Detect which cell encompasses the target text, then output its [x, y] center coordinate. 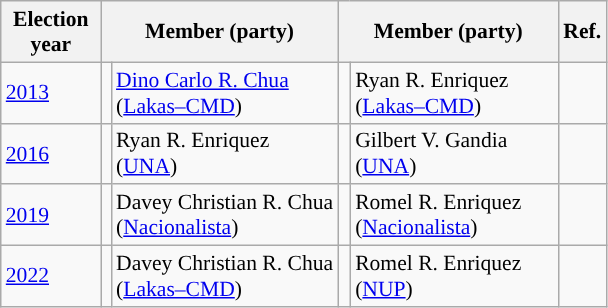
Dino Carlo R. Chua(Lakas–CMD) [224, 92]
Davey Christian R. Chua(Lakas–CMD) [224, 276]
Ryan R. Enriquez(UNA) [224, 154]
Romel R. Enriquez(NUP) [454, 276]
Romel R. Enriquez(Nacionalista) [454, 216]
2022 [51, 276]
2016 [51, 154]
Ryan R. Enriquez(Lakas–CMD) [454, 92]
2019 [51, 216]
Electionyear [51, 32]
Ref. [582, 32]
Gilbert V. Gandia(UNA) [454, 154]
2013 [51, 92]
Davey Christian R. Chua(Nacionalista) [224, 216]
